For the text-containing cell, return its midpoint in [X, Y] coordinate format. 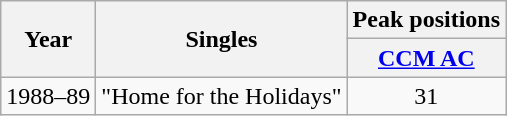
CCM AC [426, 58]
Singles [222, 39]
Year [48, 39]
"Home for the Holidays" [222, 96]
31 [426, 96]
Peak positions [426, 20]
1988–89 [48, 96]
